Return the [x, y] coordinate for the center point of the cell that contains the specified text.  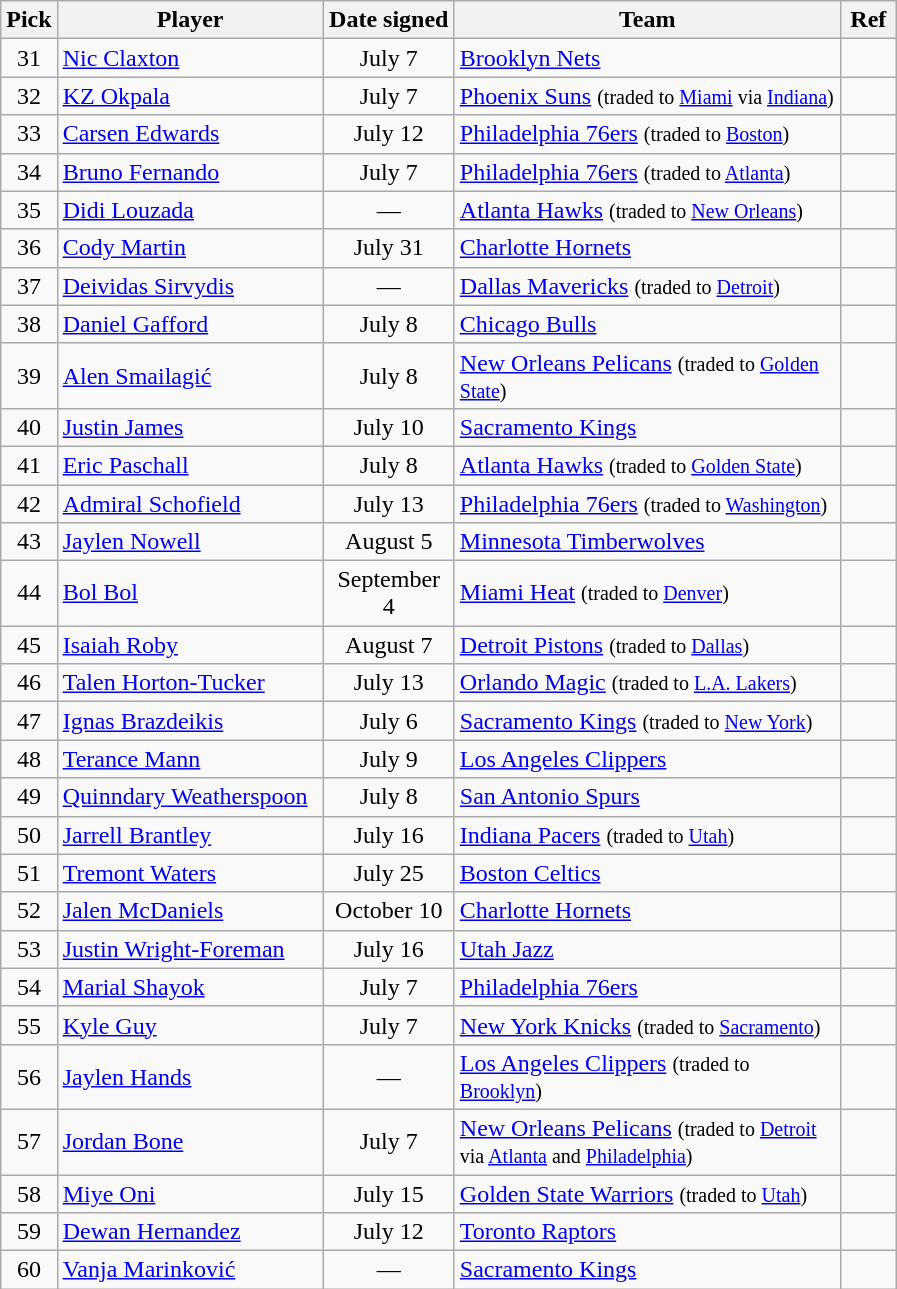
54 [29, 987]
Orlando Magic (traded to L.A. Lakers) [647, 683]
Team [647, 20]
Jaylen Hands [190, 1076]
Tremont Waters [190, 873]
Nic Claxton [190, 58]
34 [29, 172]
Pick [29, 20]
46 [29, 683]
Bruno Fernando [190, 172]
Philadelphia 76ers (traded to Washington) [647, 503]
Justin Wright-Foreman [190, 949]
44 [29, 594]
July 6 [388, 721]
59 [29, 1232]
Dallas Mavericks (traded to Detroit) [647, 286]
Jarrell Brantley [190, 835]
52 [29, 911]
Sacramento Kings (traded to New York) [647, 721]
Date signed [388, 20]
Brooklyn Nets [647, 58]
Minnesota Timberwolves [647, 542]
Ref [868, 20]
Boston Celtics [647, 873]
Terance Mann [190, 759]
51 [29, 873]
Los Angeles Clippers [647, 759]
Utah Jazz [647, 949]
Atlanta Hawks (traded to New Orleans) [647, 210]
35 [29, 210]
43 [29, 542]
July 15 [388, 1193]
Philadelphia 76ers (traded to Boston) [647, 134]
Carsen Edwards [190, 134]
60 [29, 1270]
Miami Heat (traded to Denver) [647, 594]
42 [29, 503]
Detroit Pistons (traded to Dallas) [647, 645]
July 25 [388, 873]
Cody Martin [190, 248]
October 10 [388, 911]
Justin James [190, 427]
53 [29, 949]
Phoenix Suns (traded to Miami via Indiana) [647, 96]
58 [29, 1193]
Daniel Gafford [190, 324]
Vanja Marinković [190, 1270]
July 10 [388, 427]
New York Knicks (traded to Sacramento) [647, 1025]
37 [29, 286]
Bol Bol [190, 594]
Alen Smailagić [190, 376]
July 9 [388, 759]
Chicago Bulls [647, 324]
Atlanta Hawks (traded to Golden State) [647, 465]
Philadelphia 76ers [647, 987]
Jaylen Nowell [190, 542]
San Antonio Spurs [647, 797]
48 [29, 759]
Didi Louzada [190, 210]
45 [29, 645]
39 [29, 376]
31 [29, 58]
Jalen McDaniels [190, 911]
July 31 [388, 248]
Ignas Brazdeikis [190, 721]
Marial Shayok [190, 987]
50 [29, 835]
Talen Horton-Tucker [190, 683]
47 [29, 721]
August 5 [388, 542]
36 [29, 248]
Los Angeles Clippers (traded to Brooklyn) [647, 1076]
33 [29, 134]
55 [29, 1025]
Admiral Schofield [190, 503]
Philadelphia 76ers (traded to Atlanta) [647, 172]
Kyle Guy [190, 1025]
Indiana Pacers (traded to Utah) [647, 835]
Isaiah Roby [190, 645]
Deividas Sirvydis [190, 286]
September 4 [388, 594]
Miye Oni [190, 1193]
49 [29, 797]
32 [29, 96]
New Orleans Pelicans (traded to Detroit via Atlanta and Philadelphia) [647, 1142]
Player [190, 20]
57 [29, 1142]
Quinndary Weatherspoon [190, 797]
38 [29, 324]
Eric Paschall [190, 465]
New Orleans Pelicans (traded to Golden State) [647, 376]
Toronto Raptors [647, 1232]
Golden State Warriors (traded to Utah) [647, 1193]
Dewan Hernandez [190, 1232]
Jordan Bone [190, 1142]
KZ Okpala [190, 96]
August 7 [388, 645]
56 [29, 1076]
41 [29, 465]
40 [29, 427]
